Provide the (x, y) coordinate of the cell's center where the given text is located.  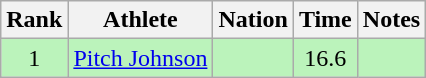
Nation (253, 20)
16.6 (325, 58)
Time (325, 20)
Rank (34, 20)
Athlete (140, 20)
Notes (391, 20)
Pitch Johnson (140, 58)
1 (34, 58)
